Return the (x, y) coordinate for the center point of the cell that contains the specified text.  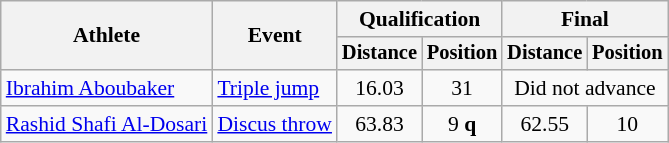
Discus throw (274, 124)
9 q (462, 124)
Rashid Shafi Al-Dosari (107, 124)
Did not advance (584, 88)
31 (462, 88)
Final (584, 19)
Athlete (107, 36)
Triple jump (274, 88)
Event (274, 36)
16.03 (380, 88)
10 (627, 124)
63.83 (380, 124)
Qualification (420, 19)
Ibrahim Aboubaker (107, 88)
62.55 (544, 124)
